From the cell containing the given text, extract its center point as (x, y) coordinate. 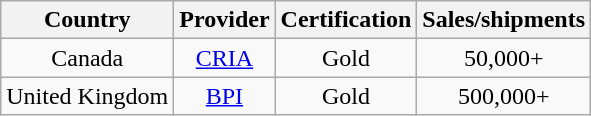
United Kingdom (88, 96)
BPI (224, 96)
CRIA (224, 58)
Canada (88, 58)
Sales/shipments (504, 20)
Country (88, 20)
50,000+ (504, 58)
Certification (346, 20)
500,000+ (504, 96)
Provider (224, 20)
